Provide the [x, y] coordinate of the cell's center where the given text is located.  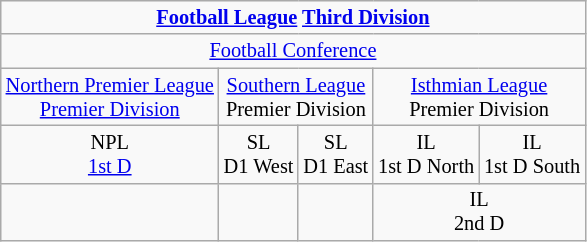
Northern Premier LeaguePremier Division [110, 97]
SLD1 West [259, 154]
NPL1st D [110, 154]
Football League Third Division [293, 17]
SLD1 East [336, 154]
IL1st D North [426, 154]
IL2nd D [479, 212]
Southern LeaguePremier Division [296, 97]
Football Conference [293, 51]
Isthmian LeaguePremier Division [479, 97]
IL1st D South [532, 154]
